Search for the cell housing the specified text and yield its (x, y) center coordinate. 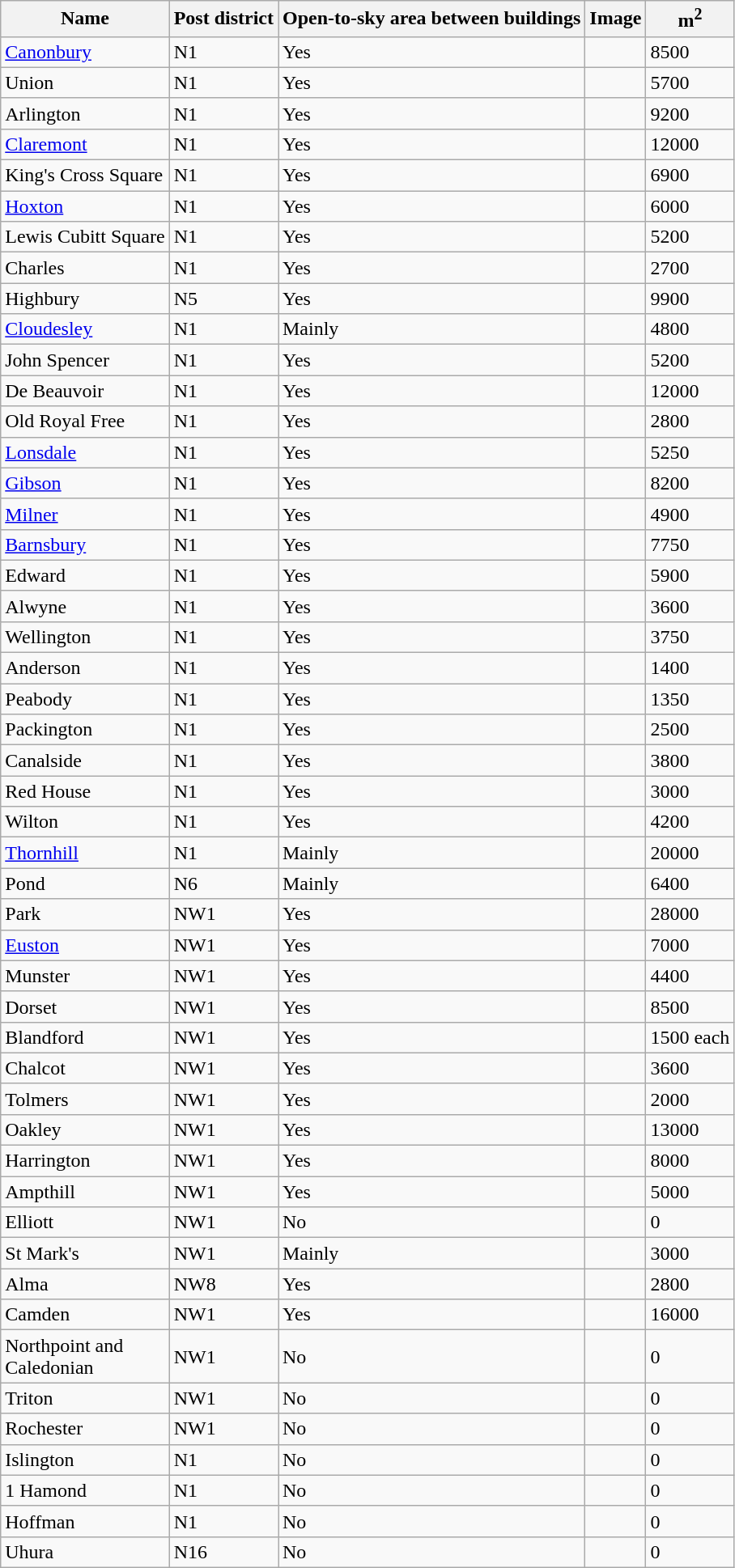
5250 (690, 452)
Canonbury (85, 52)
Lewis Cubitt Square (85, 237)
Chalcot (85, 1068)
13000 (690, 1129)
3750 (690, 637)
2500 (690, 730)
5900 (690, 575)
Wilton (85, 822)
Thornhill (85, 853)
1400 (690, 668)
Charles (85, 268)
Claremont (85, 144)
Harrington (85, 1161)
Union (85, 83)
5700 (690, 83)
16000 (690, 1315)
Alwyne (85, 606)
N6 (223, 884)
4200 (690, 822)
Arlington (85, 113)
2700 (690, 268)
4400 (690, 976)
Camden (85, 1315)
6400 (690, 884)
N5 (223, 299)
Northpoint andCaledonian (85, 1356)
Park (85, 914)
28000 (690, 914)
Munster (85, 976)
9200 (690, 113)
Euston (85, 945)
20000 (690, 853)
7000 (690, 945)
Wellington (85, 637)
Barnsbury (85, 545)
1350 (690, 699)
NW8 (223, 1284)
Ampthill (85, 1192)
John Spencer (85, 360)
1500 each (690, 1037)
Tolmers (85, 1099)
3800 (690, 761)
Peabody (85, 699)
Pond (85, 884)
N16 (223, 1552)
Triton (85, 1398)
9900 (690, 299)
Cloudesley (85, 329)
Red House (85, 791)
2000 (690, 1099)
Oakley (85, 1129)
Gibson (85, 483)
Hoxton (85, 206)
Name (85, 19)
6000 (690, 206)
Image (615, 19)
Edward (85, 575)
Islington (85, 1460)
Open-to-sky area between buildings (432, 19)
5000 (690, 1192)
7750 (690, 545)
6900 (690, 176)
Post district (223, 19)
Old Royal Free (85, 422)
Dorset (85, 1006)
8000 (690, 1161)
De Beauvoir (85, 391)
Lonsdale (85, 452)
Elliott (85, 1223)
Hoffman (85, 1521)
8200 (690, 483)
St Mark's (85, 1253)
Packington (85, 730)
1 Hamond (85, 1490)
m2 (690, 19)
4900 (690, 514)
Rochester (85, 1429)
Highbury (85, 299)
Milner (85, 514)
Alma (85, 1284)
Anderson (85, 668)
4800 (690, 329)
Canalside (85, 761)
Blandford (85, 1037)
King's Cross Square (85, 176)
Uhura (85, 1552)
